Return the (x, y) coordinate for the center point of the cell that contains the specified text.  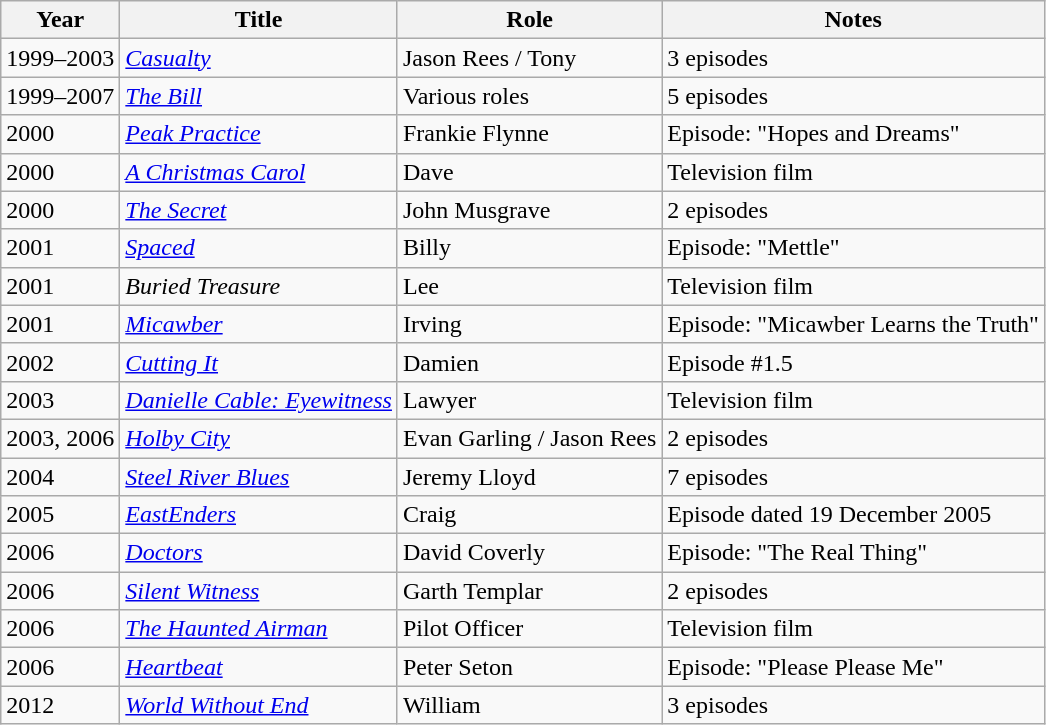
The Bill (259, 96)
Billy (529, 248)
Doctors (259, 553)
Irving (529, 324)
World Without End (259, 705)
Year (60, 20)
5 episodes (854, 96)
Lee (529, 286)
Lawyer (529, 400)
Jason Rees / Tony (529, 58)
Episode: "Hopes and Dreams" (854, 134)
2012 (60, 705)
Danielle Cable: Eyewitness (259, 400)
Jeremy Lloyd (529, 477)
Craig (529, 515)
Peter Seton (529, 667)
Buried Treasure (259, 286)
A Christmas Carol (259, 172)
Heartbeat (259, 667)
Silent Witness (259, 591)
Frankie Flynne (529, 134)
Notes (854, 20)
2003 (60, 400)
7 episodes (854, 477)
Episode: "The Real Thing" (854, 553)
John Musgrave (529, 210)
Episode: "Micawber Learns the Truth" (854, 324)
1999–2003 (60, 58)
William (529, 705)
Casualty (259, 58)
2002 (60, 362)
Role (529, 20)
Garth Templar (529, 591)
The Haunted Airman (259, 629)
Cutting It (259, 362)
Pilot Officer (529, 629)
The Secret (259, 210)
Dave (529, 172)
2004 (60, 477)
Damien (529, 362)
Holby City (259, 438)
Episode dated 19 December 2005 (854, 515)
Steel River Blues (259, 477)
Spaced (259, 248)
EastEnders (259, 515)
Evan Garling / Jason Rees (529, 438)
1999–2007 (60, 96)
David Coverly (529, 553)
2005 (60, 515)
Title (259, 20)
Various roles (529, 96)
Micawber (259, 324)
Episode: "Mettle" (854, 248)
Episode: "Please Please Me" (854, 667)
Episode #1.5 (854, 362)
Peak Practice (259, 134)
2003, 2006 (60, 438)
